Scan for the cell matching the given text and deliver its (x, y) coordinate at center. 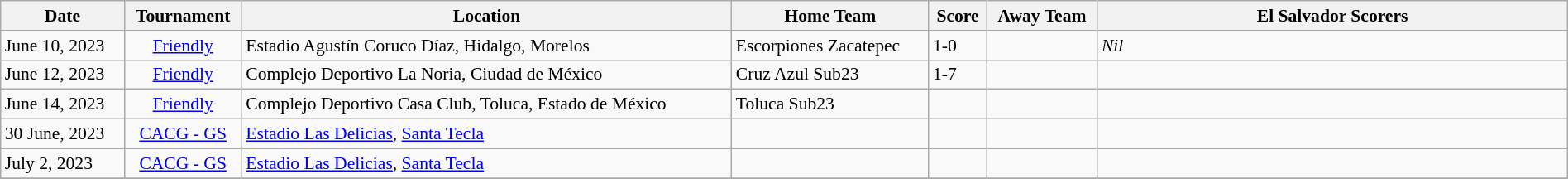
Home Team (830, 16)
Date (63, 16)
Nil (1332, 46)
Complejo Deportivo La Noria, Ciudad de México (486, 75)
El Salvador Scorers (1332, 16)
30 June, 2023 (63, 134)
Complejo Deportivo Casa Club, Toluca, Estado de México (486, 104)
Away Team (1042, 16)
June 10, 2023 (63, 46)
July 2, 2023 (63, 163)
Tournament (183, 16)
Escorpiones Zacatepec (830, 46)
June 12, 2023 (63, 75)
Toluca Sub23 (830, 104)
Cruz Azul Sub23 (830, 75)
Estadio Agustín Coruco Díaz, Hidalgo, Morelos (486, 46)
1-0 (958, 46)
Score (958, 16)
1-7 (958, 75)
June 14, 2023 (63, 104)
Location (486, 16)
